Search for the cell housing the specified text and yield its [x, y] center coordinate. 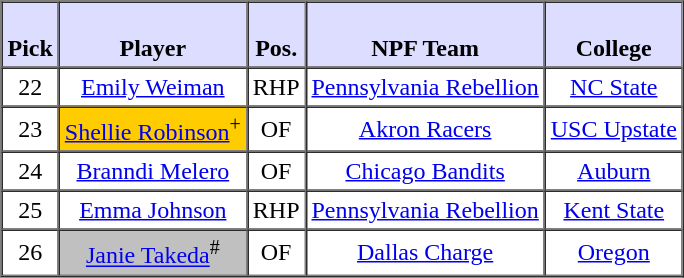
Player [153, 35]
Janie Takeda# [153, 252]
Shellie Robinson+ [153, 128]
24 [30, 172]
Pos. [276, 35]
Akron Racers [424, 128]
Kent State [614, 210]
Chicago Bandits [424, 172]
22 [30, 88]
23 [30, 128]
26 [30, 252]
Branndi Melero [153, 172]
25 [30, 210]
Oregon [614, 252]
Emma Johnson [153, 210]
Emily Weiman [153, 88]
Dallas Charge [424, 252]
College [614, 35]
Auburn [614, 172]
USC Upstate [614, 128]
Pick [30, 35]
NC State [614, 88]
NPF Team [424, 35]
